For the text-containing cell, return its midpoint in (x, y) coordinate format. 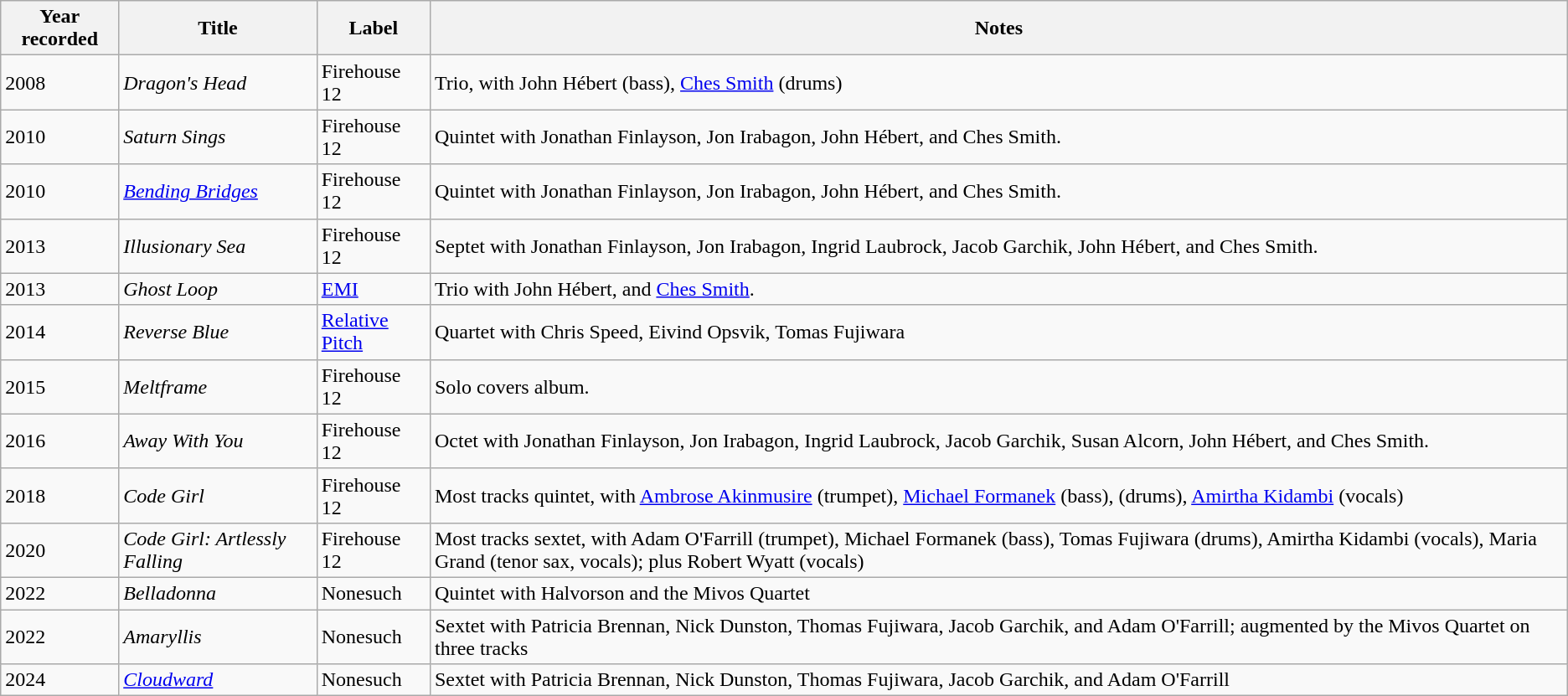
Saturn Sings (218, 137)
Code Girl: Artlessly Falling (218, 549)
Trio, with John Hébert (bass), Ches Smith (drums) (998, 82)
Dragon's Head (218, 82)
Trio with John Hébert, and Ches Smith. (998, 289)
Year recorded (60, 28)
Meltframe (218, 387)
Sextet with Patricia Brennan, Nick Dunston, Thomas Fujiwara, Jacob Garchik, and Adam O'Farrill (998, 680)
2018 (60, 496)
Septet with Jonathan Finlayson, Jon Irabagon, Ingrid Laubrock, Jacob Garchik, John Hébert, and Ches Smith. (998, 246)
Reverse Blue (218, 332)
Notes (998, 28)
Quintet with Halvorson and the Mivos Quartet (998, 593)
Octet with Jonathan Finlayson, Jon Irabagon, Ingrid Laubrock, Jacob Garchik, Susan Alcorn, John Hébert, and Ches Smith. (998, 441)
Cloudward (218, 680)
Relative Pitch (374, 332)
Most tracks quintet, with Ambrose Akinmusire (trumpet), Michael Formanek (bass), (drums), Amirtha Kidambi (vocals) (998, 496)
Label (374, 28)
2016 (60, 441)
2014 (60, 332)
Sextet with Patricia Brennan, Nick Dunston, Thomas Fujiwara, Jacob Garchik, and Adam O'Farrill; augmented by the Mivos Quartet on three tracks (998, 637)
Solo covers album. (998, 387)
2008 (60, 82)
Illusionary Sea (218, 246)
Ghost Loop (218, 289)
EMI (374, 289)
Amaryllis (218, 637)
Quartet with Chris Speed, Eivind Opsvik, Tomas Fujiwara (998, 332)
Belladonna (218, 593)
2024 (60, 680)
Bending Bridges (218, 191)
Title (218, 28)
Code Girl (218, 496)
2015 (60, 387)
2020 (60, 549)
Away With You (218, 441)
